Find where the given text appears and provide that cell's center as (x, y) coordinate. 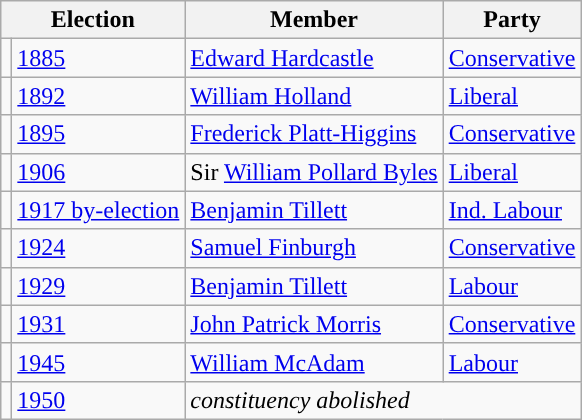
1945 (98, 362)
1950 (98, 400)
John Patrick Morris (314, 324)
Edward Hardcastle (314, 58)
1917 by-election (98, 210)
1924 (98, 248)
1906 (98, 172)
1895 (98, 134)
Sir William Pollard Byles (314, 172)
Member (314, 20)
1885 (98, 58)
1931 (98, 324)
1892 (98, 96)
Election (93, 20)
Samuel Finburgh (314, 248)
Party (512, 20)
constituency abolished (383, 400)
William Holland (314, 96)
William McAdam (314, 362)
Ind. Labour (512, 210)
1929 (98, 286)
Frederick Platt-Higgins (314, 134)
